Output the [X, Y] coordinate of the center of the cell containing the given text.  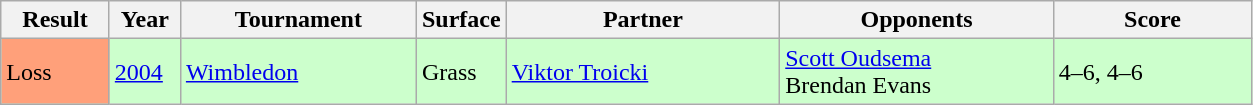
4–6, 4–6 [1152, 72]
Opponents [917, 20]
Surface [461, 20]
Viktor Troicki [643, 72]
Score [1152, 20]
Wimbledon [298, 72]
Scott Oudsema Brendan Evans [917, 72]
Result [56, 20]
Grass [461, 72]
Loss [56, 72]
Tournament [298, 20]
2004 [144, 72]
Partner [643, 20]
Year [144, 20]
